Search for the cell housing the specified text and yield its (X, Y) center coordinate. 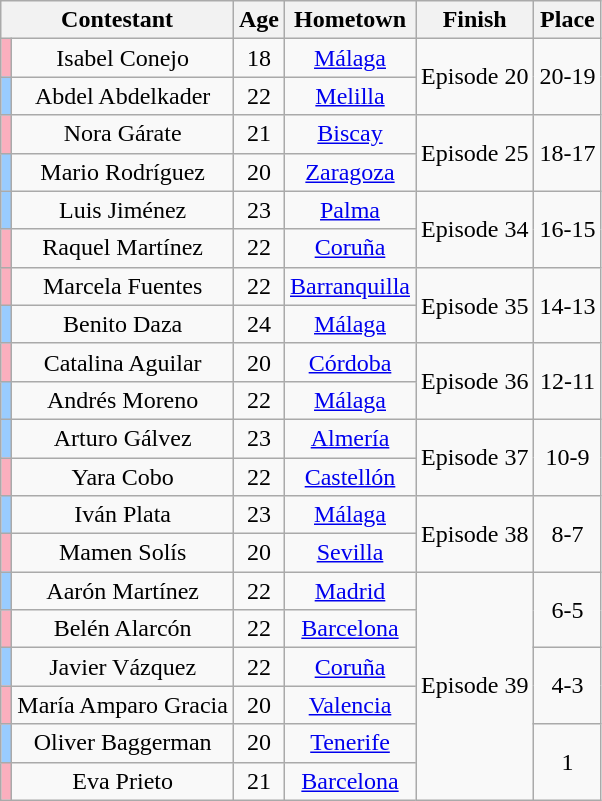
Episode 34 (475, 229)
Castellón (350, 477)
Almería (350, 438)
Luis Jiménez (123, 210)
Tenerife (350, 743)
Belén Alarcón (123, 629)
Madrid (350, 591)
Isabel Conejo (123, 58)
12-11 (568, 381)
24 (258, 324)
Episode 39 (475, 686)
1 (568, 762)
Yara Cobo (123, 477)
Episode 37 (475, 457)
Abdel Abdelkader (123, 96)
Biscay (350, 134)
Valencia (350, 705)
Sevilla (350, 553)
14-13 (568, 305)
Finish (475, 20)
8-7 (568, 534)
Episode 35 (475, 305)
Arturo Gálvez (123, 438)
18-17 (568, 153)
María Amparo Gracia (123, 705)
16-15 (568, 229)
Palma (350, 210)
18 (258, 58)
Hometown (350, 20)
Catalina Aguilar (123, 362)
Oliver Baggerman (123, 743)
Barranquilla (350, 286)
Iván Plata (123, 515)
Córdoba (350, 362)
Mario Rodríguez (123, 172)
Andrés Moreno (123, 400)
Episode 20 (475, 77)
10-9 (568, 457)
Episode 25 (475, 153)
Age (258, 20)
20-19 (568, 77)
Place (568, 20)
Episode 36 (475, 381)
Marcela Fuentes (123, 286)
Zaragoza (350, 172)
Benito Daza (123, 324)
4-3 (568, 686)
6-5 (568, 610)
Episode 38 (475, 534)
Raquel Martínez (123, 248)
Javier Vázquez (123, 667)
Nora Gárate (123, 134)
Melilla (350, 96)
Contestant (118, 20)
Aarón Martínez (123, 591)
Mamen Solís (123, 553)
Eva Prieto (123, 781)
